Output the [x, y] coordinate of the center of the cell containing the given text.  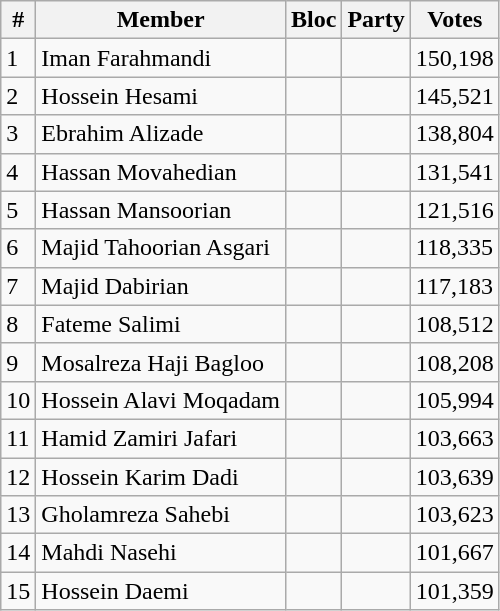
Hossein Hesami [161, 96]
13 [18, 515]
Gholamreza Sahebi [161, 515]
1 [18, 58]
2 [18, 96]
# [18, 20]
Bloc [314, 20]
105,994 [454, 400]
Member [161, 20]
8 [18, 324]
7 [18, 286]
101,359 [454, 591]
3 [18, 134]
117,183 [454, 286]
Majid Dabirian [161, 286]
145,521 [454, 96]
10 [18, 400]
9 [18, 362]
Ebrahim Alizade [161, 134]
121,516 [454, 210]
103,639 [454, 477]
14 [18, 553]
101,667 [454, 553]
103,623 [454, 515]
Majid Tahoorian Asgari [161, 248]
12 [18, 477]
Hamid Zamiri Jafari [161, 438]
108,208 [454, 362]
Iman Farahmandi [161, 58]
150,198 [454, 58]
6 [18, 248]
138,804 [454, 134]
Mahdi Nasehi [161, 553]
Mosalreza Haji Bagloo [161, 362]
118,335 [454, 248]
Hossein Alavi Moqadam [161, 400]
108,512 [454, 324]
Fateme Salimi [161, 324]
Hossein Karim Dadi [161, 477]
Votes [454, 20]
5 [18, 210]
Hassan Mansoorian [161, 210]
4 [18, 172]
11 [18, 438]
Hossein Daemi [161, 591]
103,663 [454, 438]
131,541 [454, 172]
Party [376, 20]
15 [18, 591]
Hassan Movahedian [161, 172]
